For the text-containing cell, return its midpoint in (x, y) coordinate format. 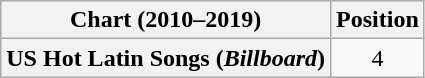
4 (378, 58)
Chart (2010–2019) (166, 20)
US Hot Latin Songs (Billboard) (166, 58)
Position (378, 20)
